Return the [x, y] coordinate for the center point of the cell that contains the specified text.  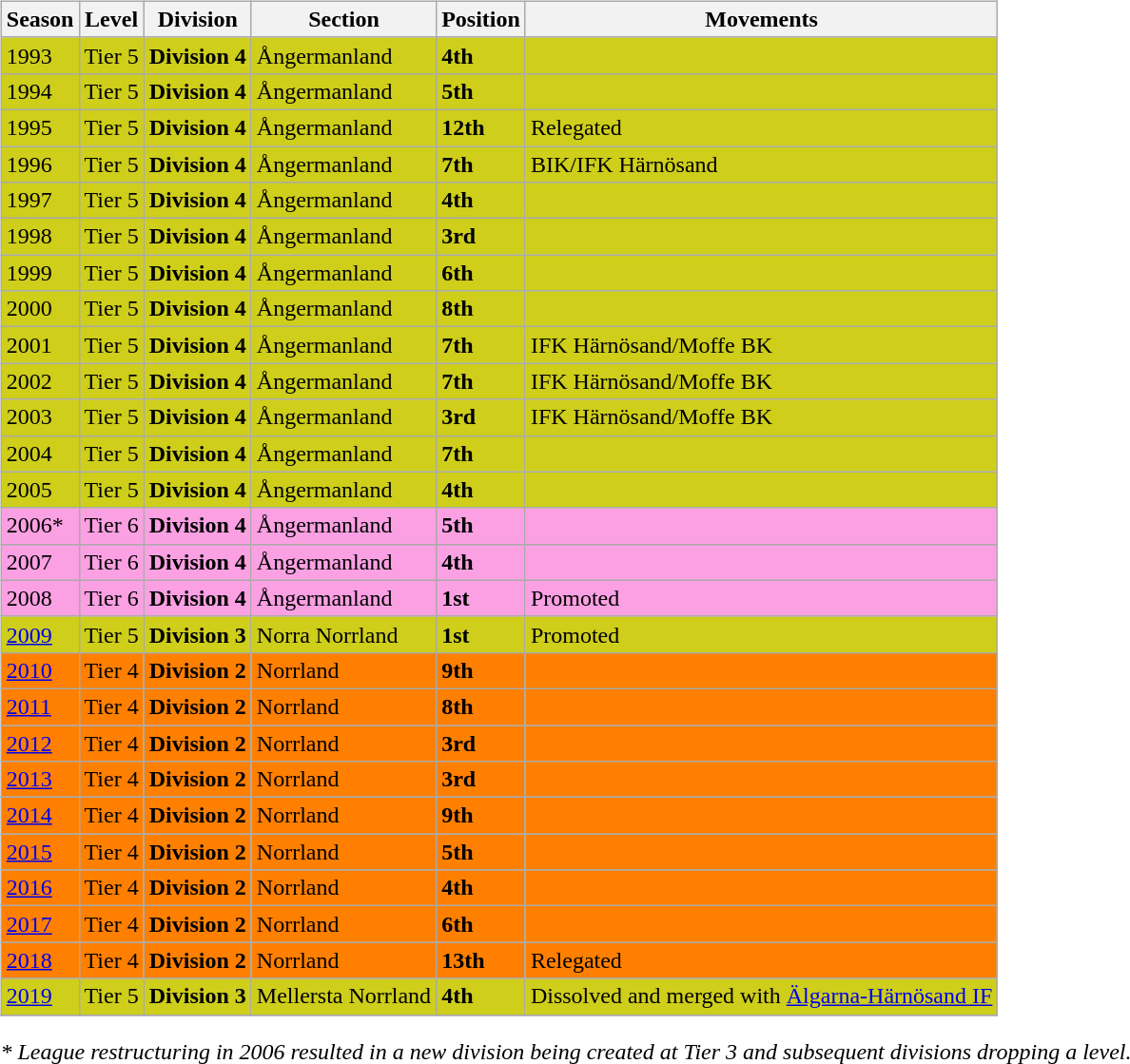
1995 [40, 127]
2006* [40, 526]
2018 [40, 960]
1993 [40, 55]
2005 [40, 490]
Division [198, 19]
1997 [40, 201]
2010 [40, 670]
2000 [40, 309]
2003 [40, 417]
Movements [761, 19]
Season [40, 19]
1996 [40, 164]
2009 [40, 634]
BIK/IFK Härnösand [761, 164]
2015 [40, 852]
2014 [40, 816]
Section [343, 19]
2007 [40, 562]
2019 [40, 996]
2016 [40, 888]
1999 [40, 273]
Level [111, 19]
1998 [40, 237]
2004 [40, 454]
12th [481, 127]
Mellersta Norrland [343, 996]
2012 [40, 743]
Dissolved and merged with Älgarna-Härnösand IF [761, 996]
13th [481, 960]
2011 [40, 706]
2002 [40, 381]
2013 [40, 780]
2017 [40, 924]
Position [481, 19]
2008 [40, 598]
1994 [40, 91]
Norra Norrland [343, 634]
2001 [40, 345]
